Return the [X, Y] coordinate for the center point of the cell that contains the specified text.  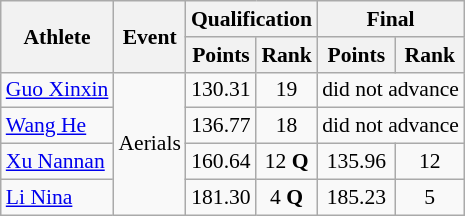
12 Q [286, 162]
19 [286, 90]
Qualification [252, 19]
130.31 [221, 90]
136.77 [221, 126]
12 [430, 162]
Wang He [58, 126]
Aerials [149, 143]
18 [286, 126]
4 Q [286, 197]
Xu Nannan [58, 162]
5 [430, 197]
160.64 [221, 162]
Final [390, 19]
Athlete [58, 36]
Li Nina [58, 197]
Guo Xinxin [58, 90]
185.23 [356, 197]
181.30 [221, 197]
Event [149, 36]
135.96 [356, 162]
